Detect which cell encompasses the target text, then output its (X, Y) center coordinate. 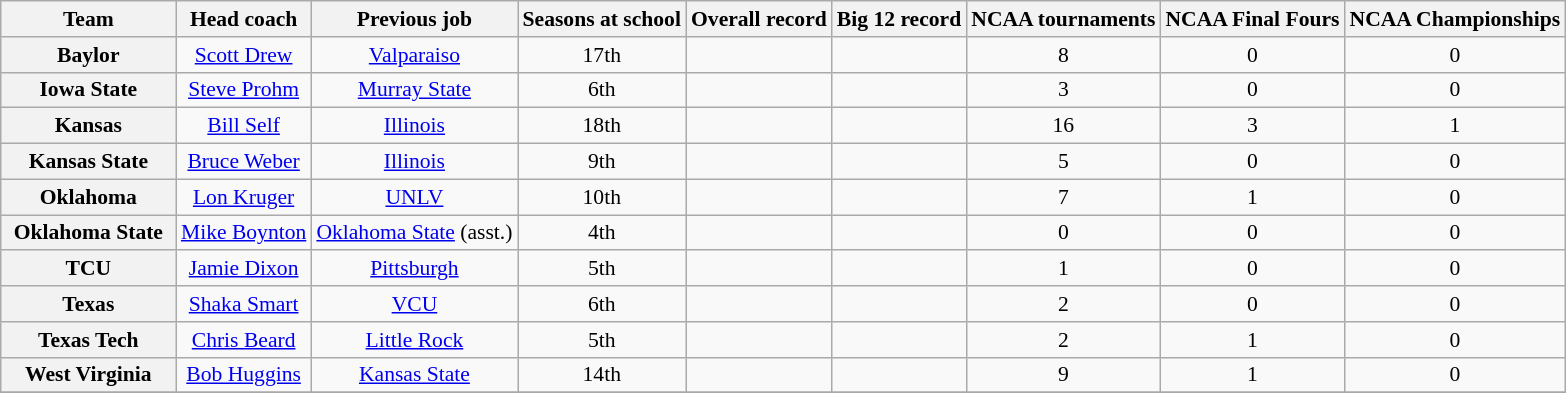
Overall record (759, 19)
Texas (88, 304)
Big 12 record (899, 19)
Jamie Dixon (244, 269)
Valparaiso (414, 55)
Lon Kruger (244, 197)
16 (1063, 126)
Chris Beard (244, 340)
Scott Drew (244, 55)
Bob Huggins (244, 375)
14th (602, 375)
Murray State (414, 90)
Oklahoma State (88, 233)
Oklahoma State (asst.) (414, 233)
Previous job (414, 19)
Oklahoma (88, 197)
18th (602, 126)
Bill Self (244, 126)
10th (602, 197)
Kansas (88, 126)
Iowa State (88, 90)
5 (1063, 162)
TCU (88, 269)
Seasons at school (602, 19)
Texas Tech (88, 340)
Steve Prohm (244, 90)
Little Rock (414, 340)
NCAA Final Fours (1252, 19)
8 (1063, 55)
UNLV (414, 197)
17th (602, 55)
Mike Boynton (244, 233)
NCAA Championships (1454, 19)
Pittsburgh (414, 269)
NCAA tournaments (1063, 19)
Head coach (244, 19)
VCU (414, 304)
West Virginia (88, 375)
9 (1063, 375)
Baylor (88, 55)
Bruce Weber (244, 162)
Team (88, 19)
9th (602, 162)
4th (602, 233)
7 (1063, 197)
Shaka Smart (244, 304)
